Return the (x, y) coordinate for the center point of the cell that contains the specified text.  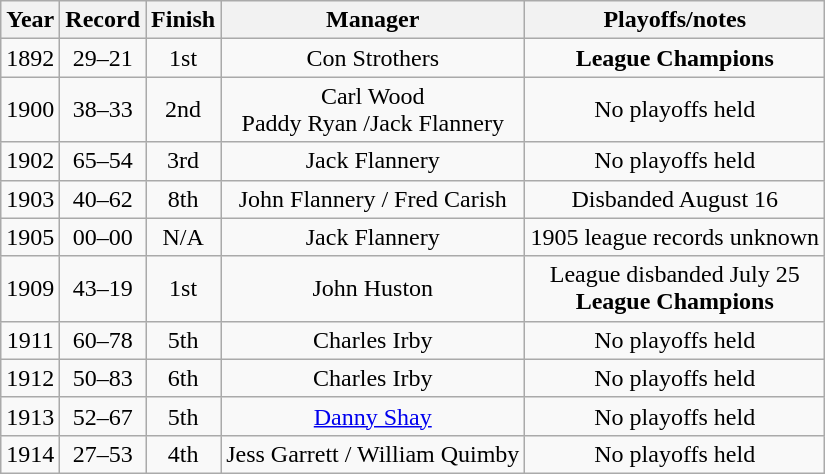
29–21 (103, 58)
1905 league records unknown (675, 237)
3rd (184, 161)
65–54 (103, 161)
60–78 (103, 340)
1903 (30, 199)
1892 (30, 58)
00–00 (103, 237)
1905 (30, 237)
Playoffs/notes (675, 20)
1911 (30, 340)
43–19 (103, 288)
League Champions (675, 58)
John Huston (373, 288)
6th (184, 378)
1912 (30, 378)
52–67 (103, 416)
Manager (373, 20)
Record (103, 20)
Danny Shay (373, 416)
1914 (30, 454)
8th (184, 199)
1902 (30, 161)
1900 (30, 110)
27–53 (103, 454)
1909 (30, 288)
Carl WoodPaddy Ryan /Jack Flannery (373, 110)
John Flannery / Fred Carish (373, 199)
50–83 (103, 378)
2nd (184, 110)
4th (184, 454)
Disbanded August 16 (675, 199)
1913 (30, 416)
N/A (184, 237)
Con Strothers (373, 58)
Finish (184, 20)
Year (30, 20)
Jess Garrett / William Quimby (373, 454)
League disbanded July 25League Champions (675, 288)
40–62 (103, 199)
38–33 (103, 110)
